Identify which cell holds the provided text, then report its (x, y) central coordinate. 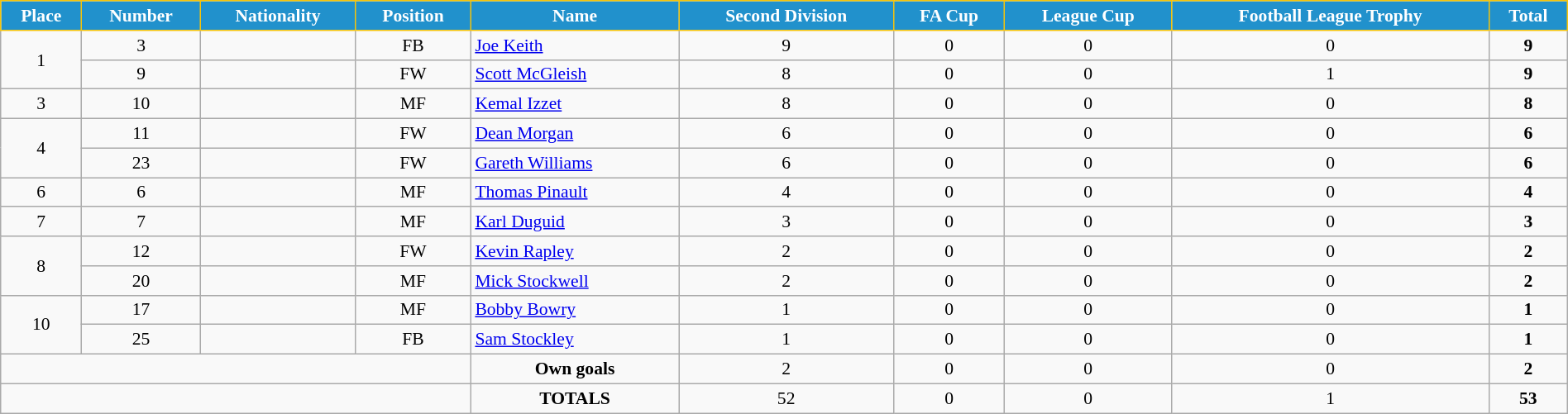
Dean Morgan (575, 134)
Number (141, 16)
53 (1528, 398)
Mick Stockwell (575, 281)
Scott McGleish (575, 74)
Second Division (786, 16)
Kemal Izzet (575, 104)
Position (414, 16)
Kevin Rapley (575, 251)
Nationality (278, 16)
23 (141, 163)
Total (1528, 16)
League Cup (1088, 16)
11 (141, 134)
FA Cup (949, 16)
52 (786, 398)
12 (141, 251)
Own goals (575, 369)
Karl Duguid (575, 222)
Name (575, 16)
20 (141, 281)
17 (141, 310)
Sam Stockley (575, 340)
Gareth Williams (575, 163)
Place (41, 16)
Joe Keith (575, 45)
TOTALS (575, 398)
Bobby Bowry (575, 310)
Thomas Pinault (575, 193)
Football League Trophy (1331, 16)
25 (141, 340)
